Pinpoint the cell where the given text exists, returning its [x, y] midpoint coordinate. 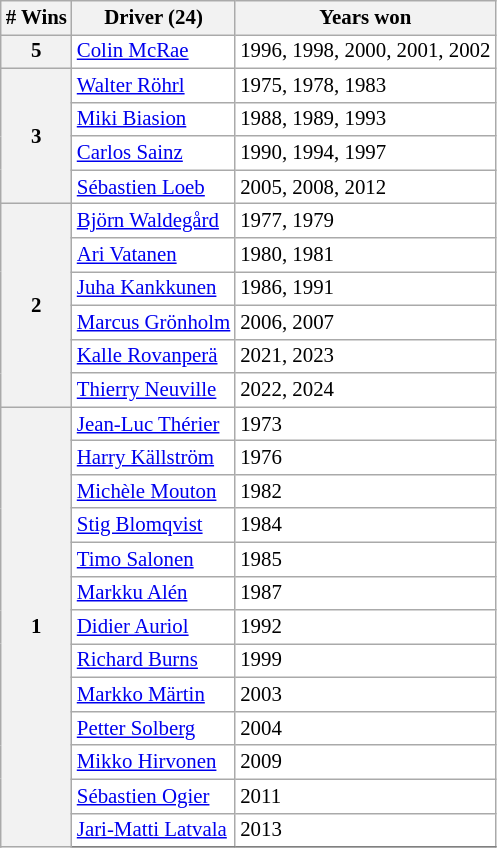
Petter Solberg [154, 728]
Michèle Mouton [154, 491]
Richard Burns [154, 661]
Kalle Rovanperä [154, 356]
2004 [365, 728]
2 [36, 306]
2011 [365, 796]
2013 [365, 830]
Sébastien Loeb [154, 187]
Stig Blomqvist [154, 525]
2003 [365, 695]
2021, 2023 [365, 356]
1984 [365, 525]
Timo Salonen [154, 559]
1999 [365, 661]
2005, 2008, 2012 [365, 187]
Harry Källström [154, 458]
2009 [365, 762]
1980, 1981 [365, 255]
1986, 1991 [365, 288]
Thierry Neuville [154, 390]
1973 [365, 424]
Markko Märtin [154, 695]
Didier Auriol [154, 627]
1982 [365, 491]
1996, 1998, 2000, 2001, 2002 [365, 51]
Ari Vatanen [154, 255]
Marcus Grönholm [154, 322]
2022, 2024 [365, 390]
Jean-Luc Thérier [154, 424]
1985 [365, 559]
1975, 1978, 1983 [365, 85]
1990, 1994, 1997 [365, 153]
Jari-Matti Latvala [154, 830]
3 [36, 136]
Mikko Hirvonen [154, 762]
2006, 2007 [365, 322]
Juha Kankkunen [154, 288]
Walter Röhrl [154, 85]
1987 [365, 593]
Driver (24) [154, 18]
1977, 1979 [365, 221]
Miki Biasion [154, 119]
1988, 1989, 1993 [365, 119]
Björn Waldegård [154, 221]
Markku Alén [154, 593]
Years won [365, 18]
Sébastien Ogier [154, 796]
5 [36, 51]
Carlos Sainz [154, 153]
1992 [365, 627]
1 [36, 627]
# Wins [36, 18]
Colin McRae [154, 51]
1976 [365, 458]
